Output the (X, Y) coordinate of the center of the cell containing the given text.  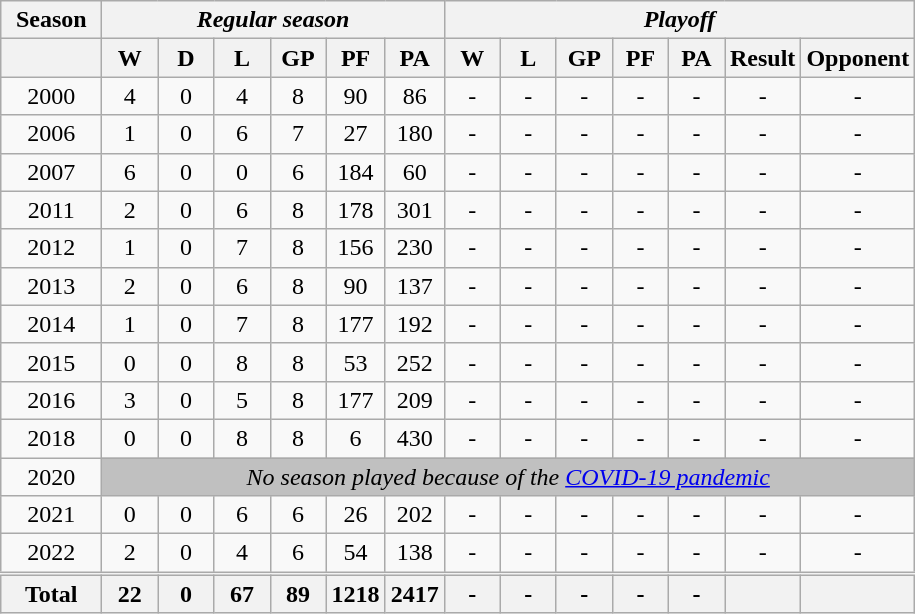
2018 (52, 438)
89 (298, 593)
138 (414, 554)
Playoff (679, 20)
430 (414, 438)
202 (414, 515)
54 (356, 554)
Total (52, 593)
2022 (52, 554)
137 (414, 286)
Season (52, 20)
178 (356, 210)
2417 (414, 593)
2020 (52, 477)
301 (414, 210)
252 (414, 362)
2007 (52, 172)
1218 (356, 593)
2011 (52, 210)
2016 (52, 400)
5 (242, 400)
53 (356, 362)
Result (762, 58)
D (186, 58)
156 (356, 248)
2015 (52, 362)
180 (414, 134)
No season played because of the COVID-19 pandemic (508, 477)
60 (414, 172)
230 (414, 248)
Opponent (858, 58)
2000 (52, 96)
2014 (52, 324)
192 (414, 324)
27 (356, 134)
22 (130, 593)
2021 (52, 515)
67 (242, 593)
3 (130, 400)
86 (414, 96)
2013 (52, 286)
184 (356, 172)
2012 (52, 248)
26 (356, 515)
Regular season (273, 20)
2006 (52, 134)
209 (414, 400)
